Detect which cell encompasses the target text, then output its (x, y) center coordinate. 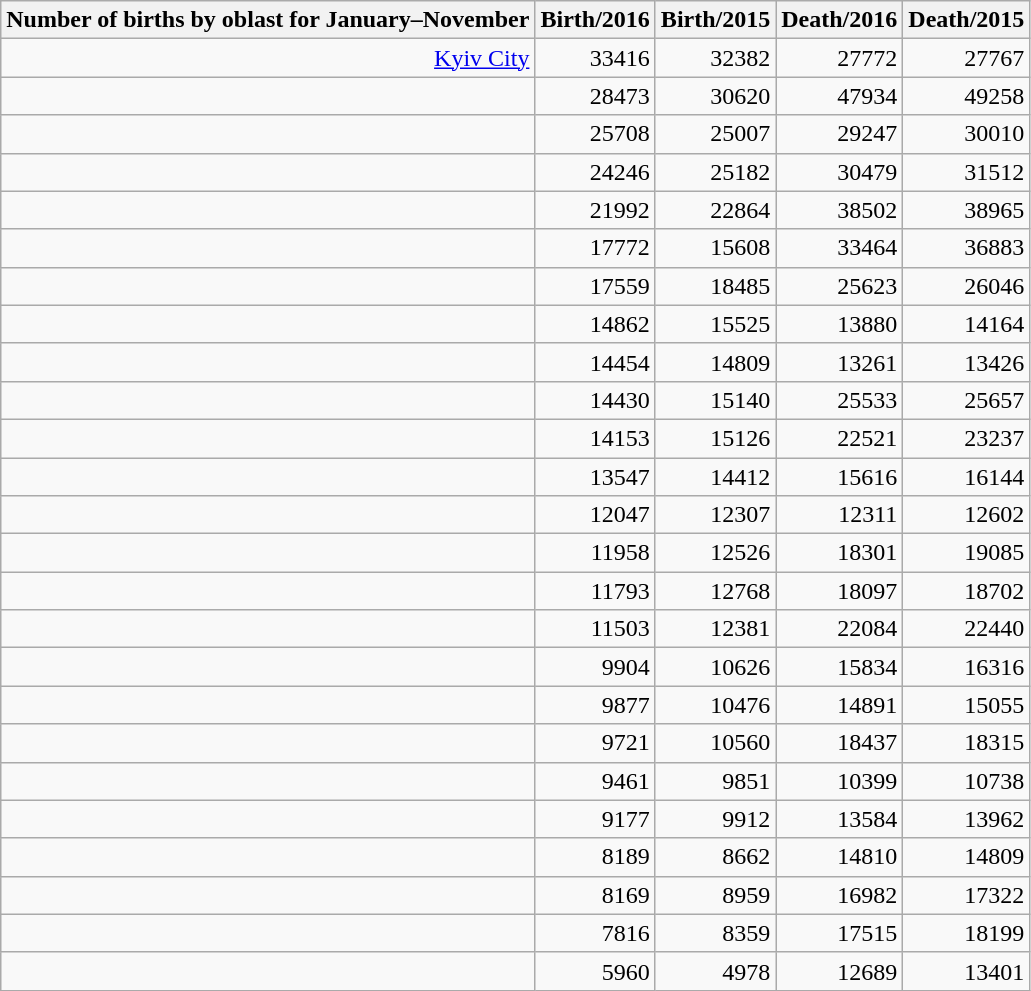
Number of births by oblast for January–November (268, 20)
15616 (840, 477)
9904 (595, 667)
16144 (966, 477)
33464 (840, 248)
12768 (715, 591)
30620 (715, 96)
19085 (966, 553)
27772 (840, 58)
15126 (715, 438)
13401 (966, 971)
12047 (595, 515)
18437 (840, 743)
18315 (966, 743)
24246 (595, 172)
14153 (595, 438)
18702 (966, 591)
Birth/2015 (715, 20)
12307 (715, 515)
11793 (595, 591)
Kyiv City (268, 58)
9461 (595, 781)
16982 (840, 895)
9877 (595, 705)
5960 (595, 971)
12602 (966, 515)
4978 (715, 971)
25007 (715, 134)
16316 (966, 667)
17322 (966, 895)
21992 (595, 210)
12526 (715, 553)
22521 (840, 438)
10560 (715, 743)
13547 (595, 477)
Death/2016 (840, 20)
10738 (966, 781)
36883 (966, 248)
8959 (715, 895)
10476 (715, 705)
11958 (595, 553)
15140 (715, 400)
8662 (715, 857)
15834 (840, 667)
17772 (595, 248)
13880 (840, 324)
13261 (840, 362)
22864 (715, 210)
23237 (966, 438)
10626 (715, 667)
12311 (840, 515)
25533 (840, 400)
13426 (966, 362)
32382 (715, 58)
49258 (966, 96)
15608 (715, 248)
17515 (840, 933)
47934 (840, 96)
17559 (595, 286)
25708 (595, 134)
14412 (715, 477)
18485 (715, 286)
30479 (840, 172)
14430 (595, 400)
8169 (595, 895)
13584 (840, 819)
29247 (840, 134)
12381 (715, 629)
14891 (840, 705)
8189 (595, 857)
31512 (966, 172)
25657 (966, 400)
25623 (840, 286)
7816 (595, 933)
14810 (840, 857)
9721 (595, 743)
14164 (966, 324)
18301 (840, 553)
14454 (595, 362)
Death/2015 (966, 20)
10399 (840, 781)
9177 (595, 819)
25182 (715, 172)
12689 (840, 971)
15525 (715, 324)
11503 (595, 629)
14862 (595, 324)
9912 (715, 819)
9851 (715, 781)
26046 (966, 286)
33416 (595, 58)
38965 (966, 210)
38502 (840, 210)
27767 (966, 58)
22084 (840, 629)
13962 (966, 819)
18199 (966, 933)
22440 (966, 629)
8359 (715, 933)
15055 (966, 705)
18097 (840, 591)
28473 (595, 96)
30010 (966, 134)
Birth/2016 (595, 20)
